Search for the cell housing the specified text and yield its (x, y) center coordinate. 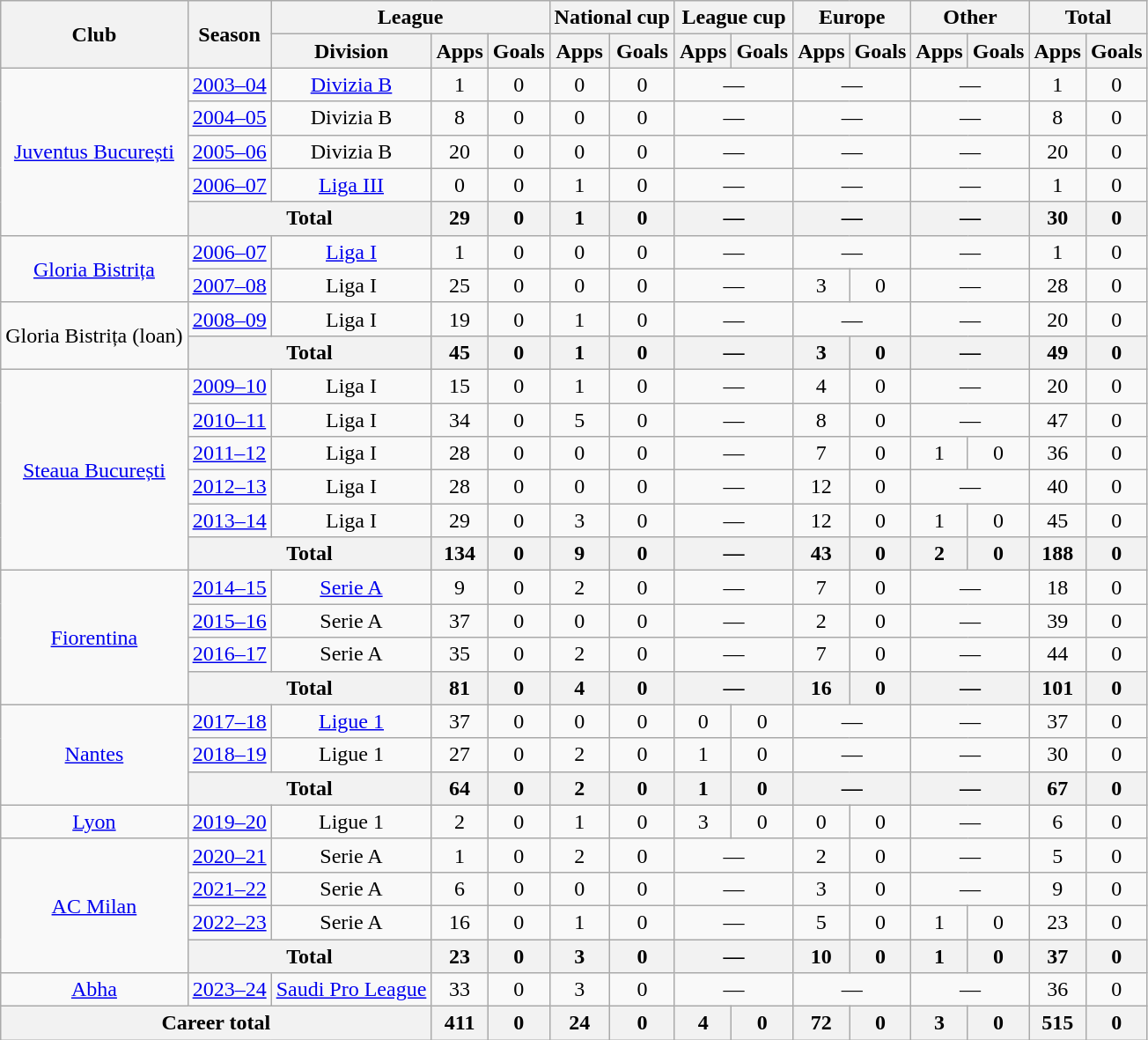
2020–21 (229, 855)
2008–09 (229, 319)
Gloria Bistrița (loan) (94, 336)
2014–15 (229, 587)
Saudi Pro League (351, 990)
515 (1057, 1023)
24 (579, 1023)
19 (460, 319)
2023–24 (229, 990)
39 (1057, 621)
AC Milan (94, 905)
134 (460, 554)
Career total (217, 1023)
2018–19 (229, 755)
35 (460, 654)
81 (460, 688)
2004–05 (229, 118)
188 (1057, 554)
64 (460, 788)
Abha (94, 990)
27 (460, 755)
2021–22 (229, 889)
33 (460, 990)
67 (1057, 788)
Season (229, 34)
Fiorentina (94, 638)
49 (1057, 352)
Nantes (94, 755)
43 (821, 554)
2007–08 (229, 285)
2005–06 (229, 151)
2017–18 (229, 721)
2015–16 (229, 621)
25 (460, 285)
2011–12 (229, 454)
Division (351, 51)
2022–23 (229, 922)
Steaua București (94, 469)
72 (821, 1023)
15 (460, 386)
Liga III (351, 185)
2019–20 (229, 822)
Club (94, 34)
Gloria Bistrița (94, 269)
National cup (612, 18)
2012–13 (229, 487)
40 (1057, 487)
2010–11 (229, 420)
101 (1057, 688)
Other (970, 18)
2003–04 (229, 85)
10 (821, 955)
2013–14 (229, 520)
League (410, 18)
47 (1057, 420)
Lyon (94, 822)
2009–10 (229, 386)
Juventus București (94, 151)
18 (1057, 587)
League cup (733, 18)
411 (460, 1023)
44 (1057, 654)
Europe (852, 18)
2016–17 (229, 654)
34 (460, 420)
